Search for the cell housing the specified text and yield its [X, Y] center coordinate. 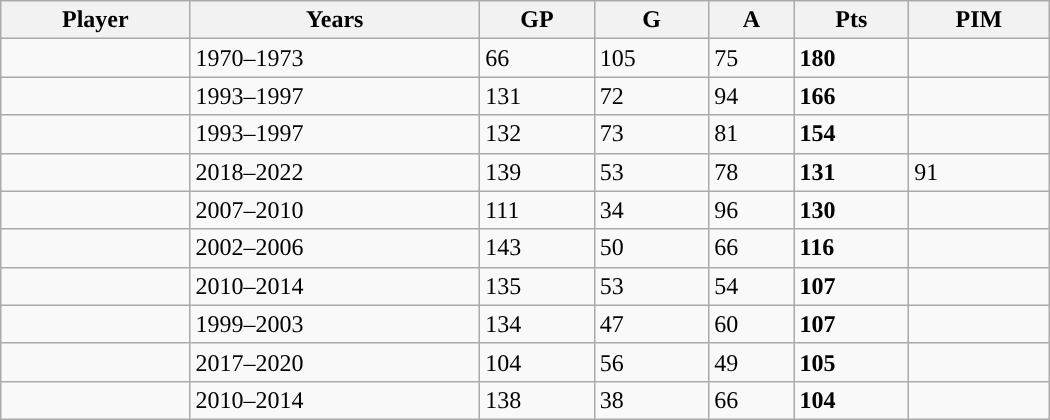
111 [538, 210]
Years [335, 20]
38 [652, 400]
96 [752, 210]
GP [538, 20]
138 [538, 400]
135 [538, 286]
A [752, 20]
Player [96, 20]
2018–2022 [335, 172]
49 [752, 362]
78 [752, 172]
130 [852, 210]
91 [980, 172]
50 [652, 248]
1970–1973 [335, 58]
1999–2003 [335, 324]
75 [752, 58]
73 [652, 134]
47 [652, 324]
143 [538, 248]
166 [852, 96]
2017–2020 [335, 362]
139 [538, 172]
116 [852, 248]
180 [852, 58]
60 [752, 324]
G [652, 20]
PIM [980, 20]
56 [652, 362]
132 [538, 134]
72 [652, 96]
134 [538, 324]
154 [852, 134]
94 [752, 96]
81 [752, 134]
54 [752, 286]
34 [652, 210]
2002–2006 [335, 248]
Pts [852, 20]
2007–2010 [335, 210]
